From the cell containing the given text, extract its center point as (X, Y) coordinate. 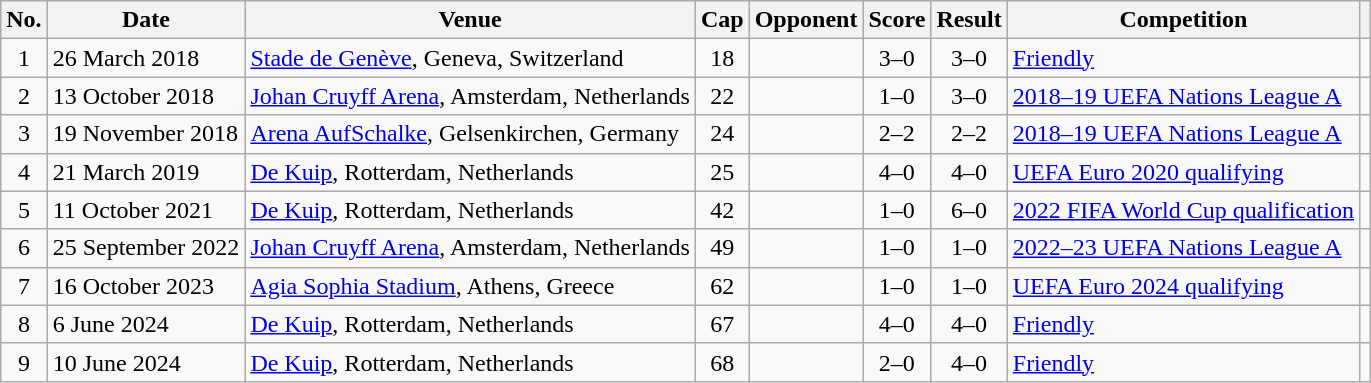
Competition (1183, 20)
2 (24, 96)
13 October 2018 (146, 96)
22 (722, 96)
2022–23 UEFA Nations League A (1183, 248)
19 November 2018 (146, 134)
62 (722, 286)
8 (24, 324)
Opponent (806, 20)
No. (24, 20)
4 (24, 172)
11 October 2021 (146, 210)
7 (24, 286)
6–0 (969, 210)
26 March 2018 (146, 58)
UEFA Euro 2020 qualifying (1183, 172)
UEFA Euro 2024 qualifying (1183, 286)
Arena AufSchalke, Gelsenkirchen, Germany (470, 134)
49 (722, 248)
67 (722, 324)
42 (722, 210)
2022 FIFA World Cup qualification (1183, 210)
Date (146, 20)
Venue (470, 20)
6 June 2024 (146, 324)
68 (722, 362)
9 (24, 362)
Agia Sophia Stadium, Athens, Greece (470, 286)
10 June 2024 (146, 362)
3 (24, 134)
Stade de Genève, Geneva, Switzerland (470, 58)
Cap (722, 20)
2–0 (897, 362)
25 (722, 172)
21 March 2019 (146, 172)
6 (24, 248)
Score (897, 20)
Result (969, 20)
25 September 2022 (146, 248)
24 (722, 134)
16 October 2023 (146, 286)
1 (24, 58)
18 (722, 58)
5 (24, 210)
